Determine the [x, y] coordinate at the center of the cell enclosing the given text.  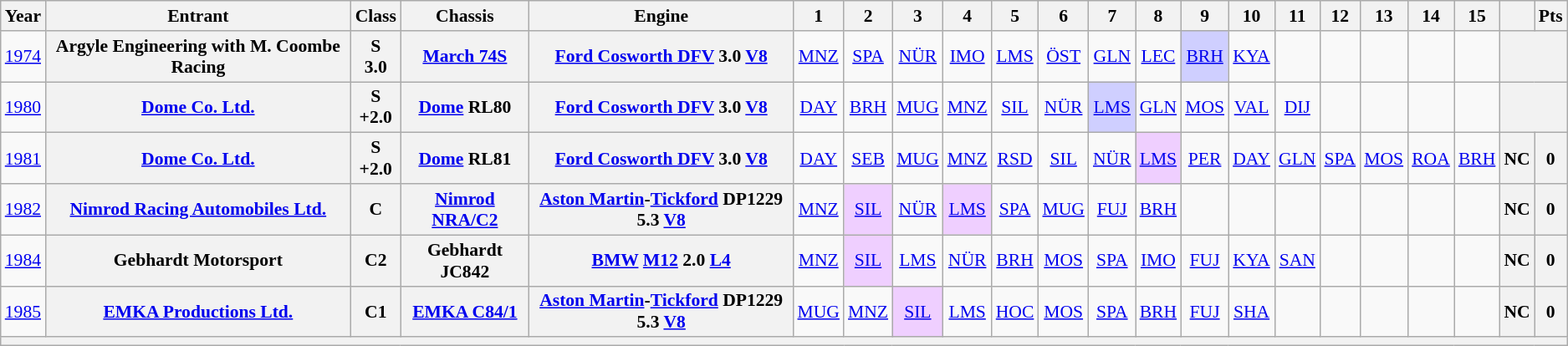
7 [1112, 16]
BMW M12 2.0 L4 [661, 261]
EMKA C84/1 [465, 311]
Entrant [198, 16]
Engine [661, 16]
Chassis [465, 16]
1 [818, 16]
Dome RL80 [465, 107]
1974 [23, 57]
S3.0 [376, 57]
PER [1204, 159]
14 [1431, 16]
Dome RL81 [465, 159]
3 [918, 16]
1985 [23, 311]
6 [1064, 16]
ROA [1431, 159]
C1 [376, 311]
C2 [376, 261]
5 [1015, 16]
11 [1297, 16]
12 [1340, 16]
4 [968, 16]
HOC [1015, 311]
SEB [868, 159]
Class [376, 16]
VAL [1251, 107]
13 [1383, 16]
RSD [1015, 159]
1980 [23, 107]
9 [1204, 16]
Pts [1550, 16]
LEC [1159, 57]
ÖST [1064, 57]
10 [1251, 16]
C [376, 209]
EMKA Productions Ltd. [198, 311]
1981 [23, 159]
Argyle Engineering with M. Coombe Racing [198, 57]
1982 [23, 209]
SHA [1251, 311]
Gebhardt JC842 [465, 261]
Nimrod Racing Automobiles Ltd. [198, 209]
DIJ [1297, 107]
Year [23, 16]
15 [1477, 16]
Gebhardt Motorsport [198, 261]
SAN [1297, 261]
2 [868, 16]
Nimrod NRA/C2 [465, 209]
8 [1159, 16]
1984 [23, 261]
March 74S [465, 57]
